Search for the cell housing the specified text and yield its (X, Y) center coordinate. 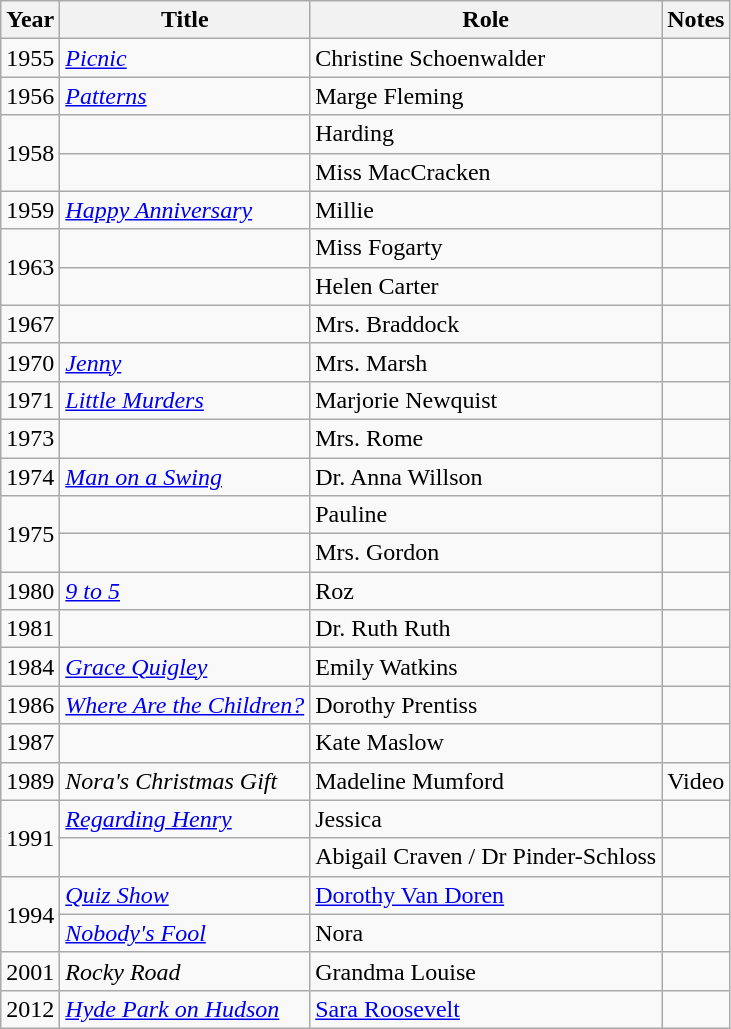
Dorothy Prentiss (486, 705)
Hyde Park on Hudson (185, 1009)
Kate Maslow (486, 743)
1994 (30, 914)
1986 (30, 705)
Harding (486, 134)
1987 (30, 743)
Emily Watkins (486, 667)
Quiz Show (185, 895)
Video (696, 781)
Regarding Henry (185, 819)
Abigail Craven / Dr Pinder-Schloss (486, 857)
Pauline (486, 515)
Nora (486, 933)
Patterns (185, 96)
1967 (30, 324)
Title (185, 20)
2012 (30, 1009)
Jenny (185, 362)
9 to 5 (185, 591)
Miss Fogarty (486, 248)
1980 (30, 591)
Mrs. Braddock (486, 324)
1974 (30, 477)
Mrs. Marsh (486, 362)
Dr. Anna Willson (486, 477)
Jessica (486, 819)
Marge Fleming (486, 96)
1991 (30, 838)
1973 (30, 438)
1981 (30, 629)
Nobody's Fool (185, 933)
1963 (30, 267)
1958 (30, 153)
Little Murders (185, 400)
Roz (486, 591)
1971 (30, 400)
Helen Carter (486, 286)
Marjorie Newquist (486, 400)
Mrs. Gordon (486, 553)
1975 (30, 534)
1955 (30, 58)
Year (30, 20)
1959 (30, 210)
Happy Anniversary (185, 210)
Sara Roosevelt (486, 1009)
Madeline Mumford (486, 781)
Role (486, 20)
Nora's Christmas Gift (185, 781)
1989 (30, 781)
2001 (30, 971)
Mrs. Rome (486, 438)
1984 (30, 667)
Where Are the Children? (185, 705)
Rocky Road (185, 971)
Dorothy Van Doren (486, 895)
Picnic (185, 58)
1956 (30, 96)
Grandma Louise (486, 971)
Christine Schoenwalder (486, 58)
Dr. Ruth Ruth (486, 629)
Man on a Swing (185, 477)
Millie (486, 210)
Notes (696, 20)
Miss MacCracken (486, 172)
1970 (30, 362)
Grace Quigley (185, 667)
